Identify which cell holds the provided text, then report its [x, y] central coordinate. 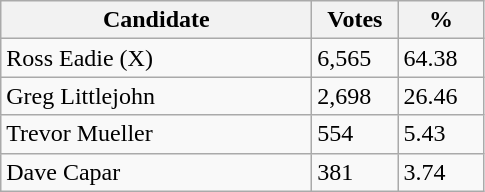
Dave Capar [156, 172]
6,565 [355, 58]
% [441, 20]
26.46 [441, 96]
Candidate [156, 20]
554 [355, 134]
Trevor Mueller [156, 134]
2,698 [355, 96]
Ross Eadie (X) [156, 58]
3.74 [441, 172]
5.43 [441, 134]
381 [355, 172]
64.38 [441, 58]
Votes [355, 20]
Greg Littlejohn [156, 96]
